Detect which cell encompasses the target text, then output its (x, y) center coordinate. 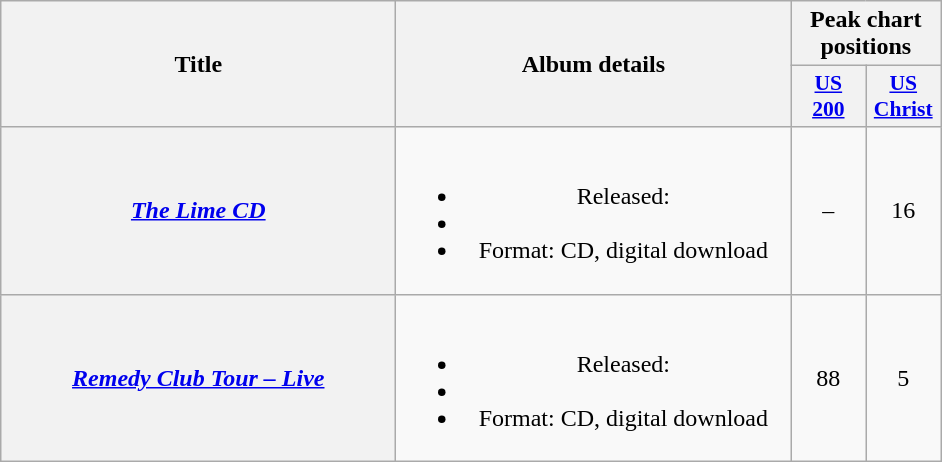
Title (198, 64)
Peak chart positions (866, 34)
88 (828, 378)
5 (904, 378)
USChrist (904, 96)
Remedy Club Tour – Live (198, 378)
US200 (828, 96)
Album details (594, 64)
– (828, 210)
16 (904, 210)
The Lime CD (198, 210)
